Scan for the cell matching the given text and deliver its [x, y] coordinate at center. 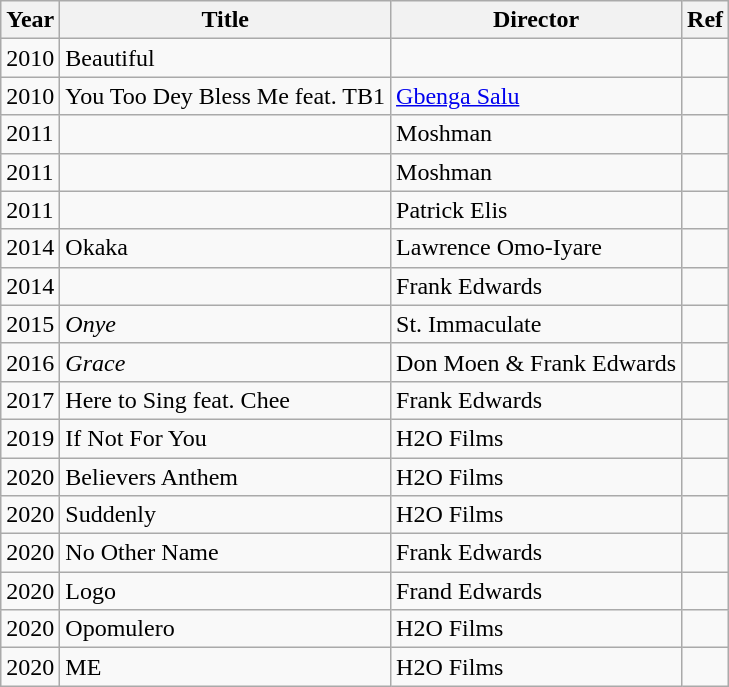
Onye [226, 324]
St. Immaculate [536, 324]
Ref [706, 20]
Okaka [226, 248]
Gbenga Salu [536, 96]
Logo [226, 591]
No Other Name [226, 553]
2017 [30, 400]
Year [30, 20]
Suddenly [226, 515]
Title [226, 20]
You Too Dey Bless Me feat. TB1 [226, 96]
Don Moen & Frank Edwards [536, 362]
Grace [226, 362]
If Not For You [226, 438]
2015 [30, 324]
Patrick Elis [536, 210]
2016 [30, 362]
Here to Sing feat. Chee [226, 400]
Frand Edwards [536, 591]
Opomulero [226, 629]
2019 [30, 438]
Director [536, 20]
Believers Anthem [226, 477]
Lawrence Omo-Iyare [536, 248]
Beautiful [226, 58]
ME [226, 667]
